Locate the cell with the specified text and output its [X, Y] center coordinate. 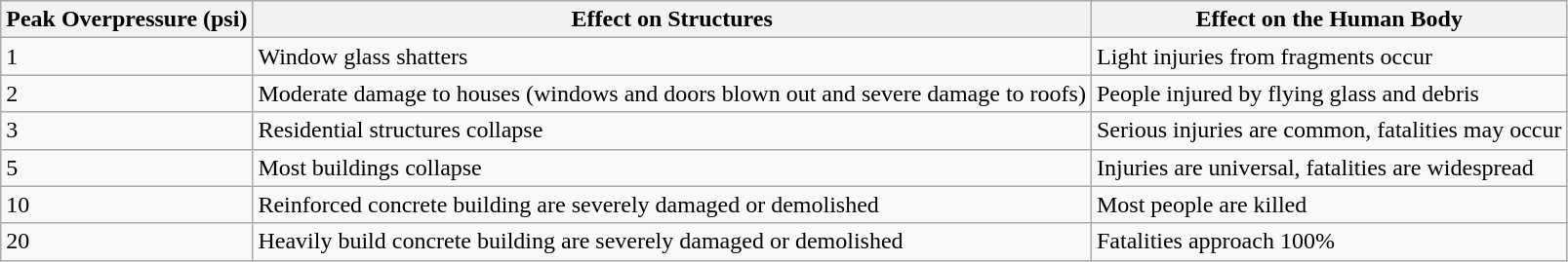
Injuries are universal, fatalities are widespread [1329, 168]
Effect on Structures [672, 19]
Serious injuries are common, fatalities may occur [1329, 131]
Reinforced concrete building are severely damaged or demolished [672, 205]
People injured by flying glass and debris [1329, 94]
Window glass shatters [672, 56]
Residential structures collapse [672, 131]
3 [127, 131]
2 [127, 94]
Heavily build concrete building are severely damaged or demolished [672, 242]
10 [127, 205]
Most people are killed [1329, 205]
Effect on the Human Body [1329, 19]
Peak Overpressure (psi) [127, 19]
Most buildings collapse [672, 168]
20 [127, 242]
Light injuries from fragments occur [1329, 56]
1 [127, 56]
Moderate damage to houses (windows and doors blown out and severe damage to roofs) [672, 94]
5 [127, 168]
Fatalities approach 100% [1329, 242]
